Detect which cell encompasses the target text, then output its (X, Y) center coordinate. 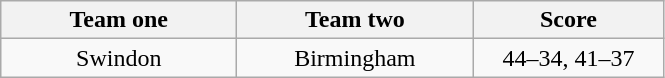
Swindon (119, 58)
Birmingham (355, 58)
Team one (119, 20)
44–34, 41–37 (568, 58)
Score (568, 20)
Team two (355, 20)
